Extract the (x, y) coordinate from the center of the cell holding the provided text.  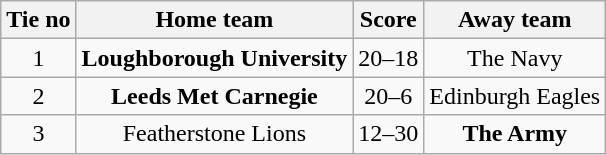
3 (38, 134)
Tie no (38, 20)
12–30 (388, 134)
The Navy (515, 58)
Featherstone Lions (214, 134)
Score (388, 20)
20–6 (388, 96)
Home team (214, 20)
Leeds Met Carnegie (214, 96)
2 (38, 96)
Away team (515, 20)
20–18 (388, 58)
1 (38, 58)
Loughborough University (214, 58)
Edinburgh Eagles (515, 96)
The Army (515, 134)
